Output the [X, Y] coordinate of the center of the cell containing the given text.  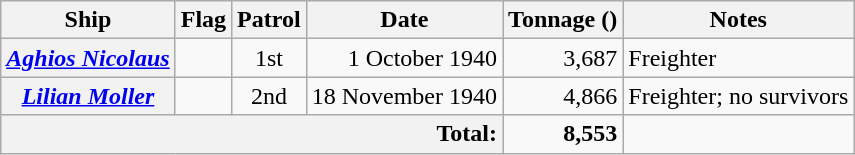
4,866 [563, 96]
Flag [203, 20]
Total: [252, 134]
Ship [88, 20]
Notes [738, 20]
Tonnage () [563, 20]
2nd [270, 96]
1 October 1940 [404, 58]
Patrol [270, 20]
Lilian Moller [88, 96]
1st [270, 58]
Date [404, 20]
3,687 [563, 58]
18 November 1940 [404, 96]
Freighter; no survivors [738, 96]
Freighter [738, 58]
Aghios Nicolaus [88, 58]
8,553 [563, 134]
